Detect which cell encompasses the target text, then output its (x, y) center coordinate. 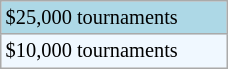
$25,000 tournaments (114, 17)
$10,000 tournaments (114, 51)
